Capture the cell that displays the provided text and extract its (X, Y) central coordinate. 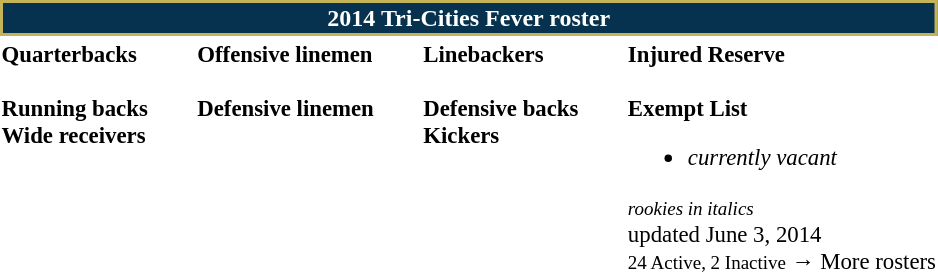
2014 Tri-Cities Fever roster (468, 18)
